Capture the cell that displays the provided text and extract its (X, Y) central coordinate. 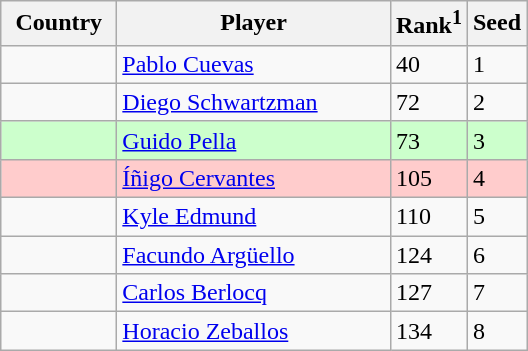
Facundo Argüello (254, 255)
1 (496, 64)
Player (254, 24)
8 (496, 331)
Íñigo Cervantes (254, 178)
7 (496, 293)
72 (428, 102)
Kyle Edmund (254, 217)
Carlos Berlocq (254, 293)
6 (496, 255)
5 (496, 217)
Country (59, 24)
Rank1 (428, 24)
3 (496, 140)
110 (428, 217)
105 (428, 178)
127 (428, 293)
Pablo Cuevas (254, 64)
Diego Schwartzman (254, 102)
Guido Pella (254, 140)
Horacio Zeballos (254, 331)
40 (428, 64)
2 (496, 102)
Seed (496, 24)
124 (428, 255)
73 (428, 140)
4 (496, 178)
134 (428, 331)
